Search for the cell housing the specified text and yield its [X, Y] center coordinate. 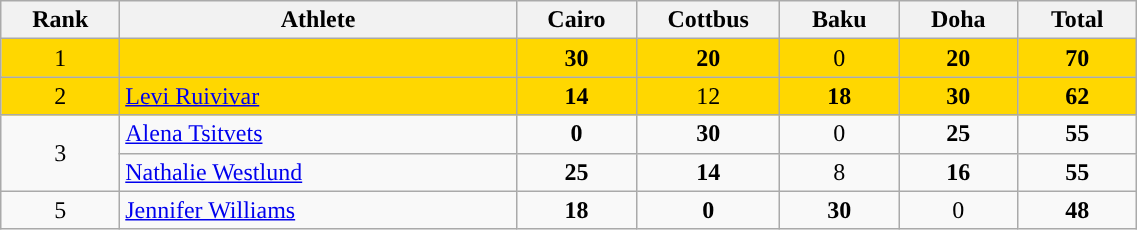
12 [708, 96]
Jennifer Williams [318, 210]
48 [1078, 210]
Total [1078, 20]
1 [60, 58]
Doha [958, 20]
70 [1078, 58]
Cairo [576, 20]
2 [60, 96]
16 [958, 172]
Athlete [318, 20]
3 [60, 153]
Levi Ruivivar [318, 96]
Rank [60, 20]
8 [840, 172]
Alena Tsitvets [318, 134]
62 [1078, 96]
Nathalie Westlund [318, 172]
Baku [840, 20]
5 [60, 210]
Cottbus [708, 20]
